Capture the cell that displays the provided text and extract its [X, Y] central coordinate. 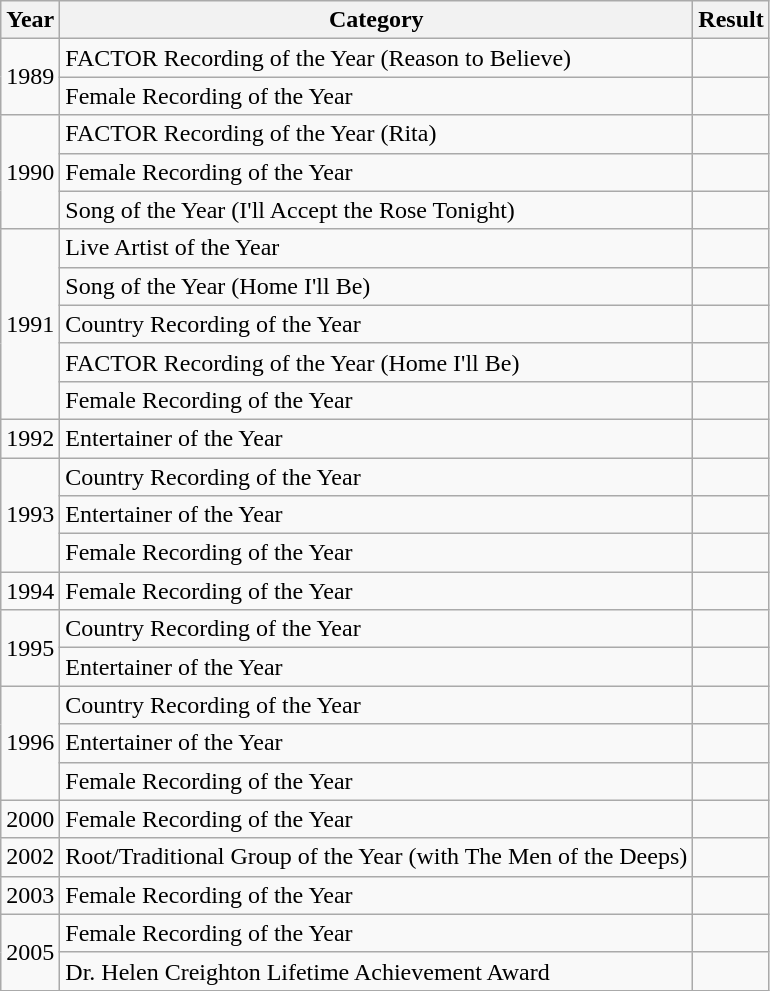
FACTOR Recording of the Year (Home I'll Be) [376, 362]
1996 [30, 743]
2003 [30, 895]
1995 [30, 648]
2000 [30, 819]
1990 [30, 172]
FACTOR Recording of the Year (Reason to Believe) [376, 58]
2002 [30, 857]
Category [376, 20]
FACTOR Recording of the Year (Rita) [376, 134]
1992 [30, 438]
Song of the Year (Home I'll Be) [376, 286]
Year [30, 20]
1993 [30, 515]
Dr. Helen Creighton Lifetime Achievement Award [376, 971]
1991 [30, 324]
2005 [30, 952]
1994 [30, 591]
1989 [30, 77]
Song of the Year (I'll Accept the Rose Tonight) [376, 210]
Root/Traditional Group of the Year (with The Men of the Deeps) [376, 857]
Live Artist of the Year [376, 248]
Result [731, 20]
